Provide the (x, y) coordinate of the cell's center where the given text is located.  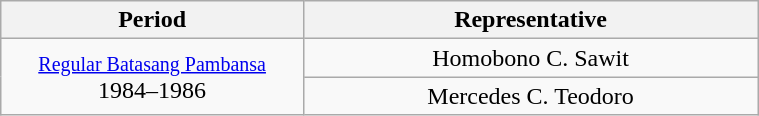
Homobono C. Sawit (530, 58)
Regular Batasang Pambansa1984–1986 (152, 77)
Mercedes C. Teodoro (530, 96)
Period (152, 20)
Representative (530, 20)
